Provide the (x, y) coordinate of the cell's center where the given text is located.  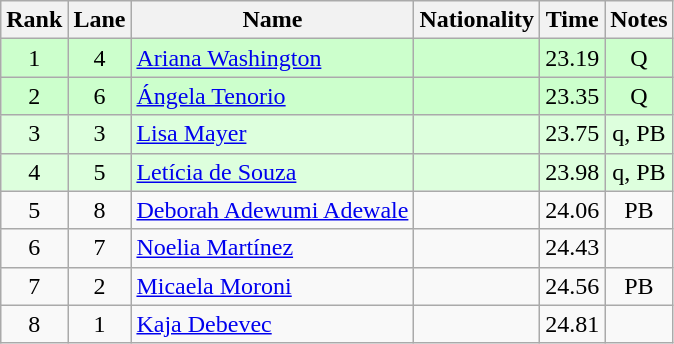
24.81 (572, 324)
24.06 (572, 210)
Notes (639, 20)
Time (572, 20)
23.19 (572, 58)
Deborah Adewumi Adewale (272, 210)
Nationality (477, 20)
Noelia Martínez (272, 248)
Name (272, 20)
23.98 (572, 172)
24.43 (572, 248)
Rank (34, 20)
24.56 (572, 286)
Lisa Mayer (272, 134)
23.35 (572, 96)
23.75 (572, 134)
Ariana Washington (272, 58)
Ángela Tenorio (272, 96)
Lane (100, 20)
Kaja Debevec (272, 324)
Micaela Moroni (272, 286)
Letícia de Souza (272, 172)
